Search for the cell housing the specified text and yield its (x, y) center coordinate. 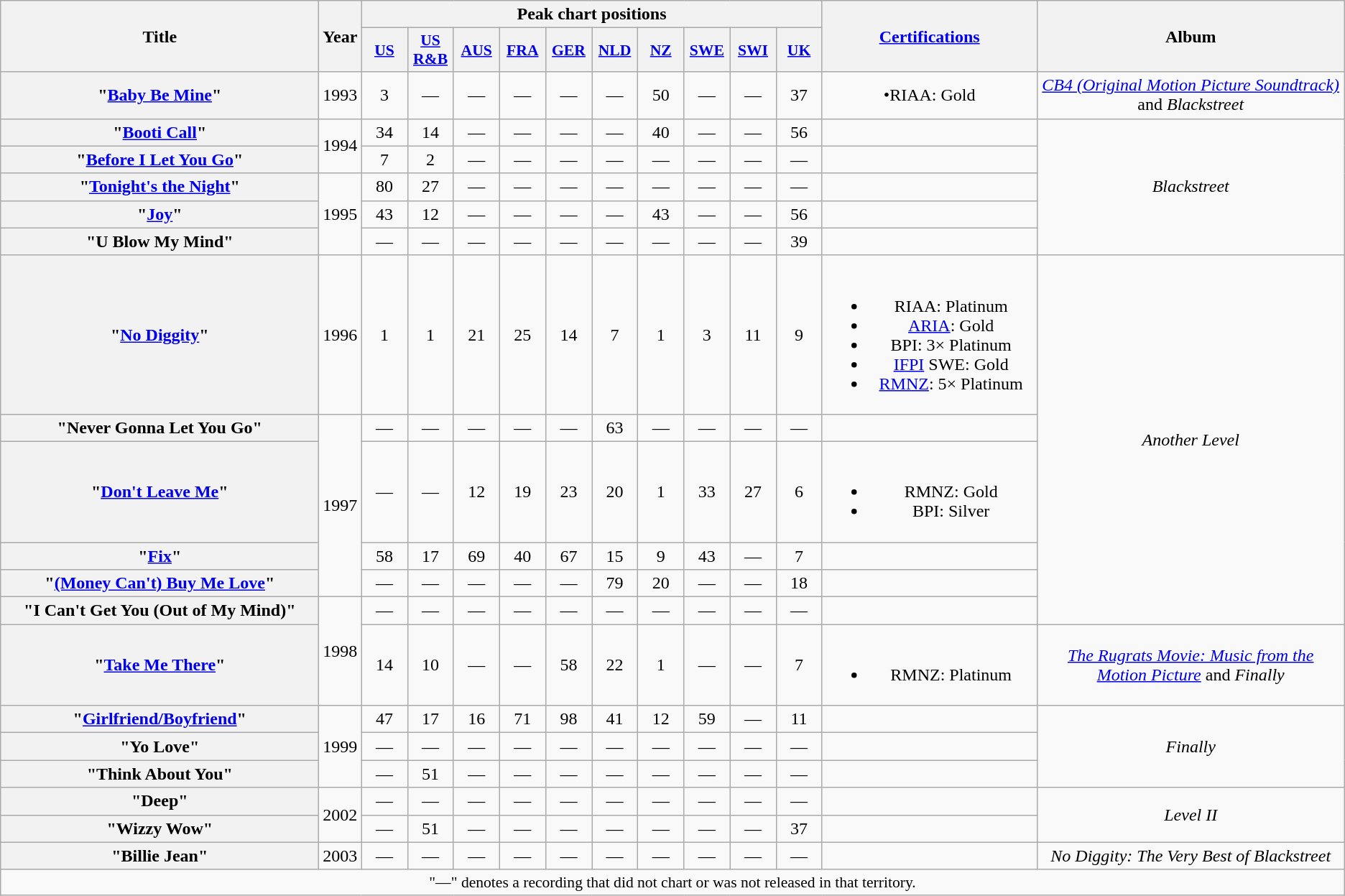
GER (568, 50)
"Never Gonna Let You Go" (160, 428)
SWE (707, 50)
"Before I Let You Go" (160, 160)
2003 (341, 856)
23 (568, 491)
"Tonight's the Night" (160, 187)
1996 (341, 335)
1997 (341, 505)
CB4 (Original Motion Picture Soundtrack) and Blackstreet (1191, 95)
2 (430, 160)
The Rugrats Movie: Music from the Motion Picture and Finally (1191, 665)
47 (384, 719)
Peak chart positions (592, 14)
RMNZ: GoldBPI: Silver (930, 491)
USR&B (430, 50)
NZ (661, 50)
1999 (341, 747)
79 (615, 583)
18 (799, 583)
Year (341, 36)
"Deep" (160, 801)
SWI (753, 50)
50 (661, 95)
67 (568, 555)
"—" denotes a recording that did not chart or was not released in that territory. (672, 882)
"(Money Can't) Buy Me Love" (160, 583)
59 (707, 719)
"U Blow My Mind" (160, 241)
Finally (1191, 747)
No Diggity: The Very Best of Blackstreet (1191, 856)
39 (799, 241)
"No Diggity" (160, 335)
1993 (341, 95)
"Wizzy Wow" (160, 828)
"Billie Jean" (160, 856)
2002 (341, 815)
19 (522, 491)
80 (384, 187)
"Yo Love" (160, 747)
Level II (1191, 815)
UK (799, 50)
RIAA: PlatinumARIA: GoldBPI: 3× PlatinumIFPI SWE: GoldRMNZ: 5× Platinum (930, 335)
"Fix" (160, 555)
"Take Me There" (160, 665)
1995 (341, 214)
•RIAA: Gold (930, 95)
21 (476, 335)
Album (1191, 36)
Title (160, 36)
63 (615, 428)
"Baby Be Mine" (160, 95)
34 (384, 132)
25 (522, 335)
"Booti Call" (160, 132)
41 (615, 719)
16 (476, 719)
Certifications (930, 36)
"Don't Leave Me" (160, 491)
RMNZ: Platinum (930, 665)
"I Can't Get You (Out of My Mind)" (160, 611)
6 (799, 491)
AUS (476, 50)
"Joy" (160, 214)
"Think About You" (160, 774)
Blackstreet (1191, 187)
"Girlfriend/Boyfriend" (160, 719)
NLD (615, 50)
69 (476, 555)
FRA (522, 50)
98 (568, 719)
1998 (341, 651)
33 (707, 491)
15 (615, 555)
10 (430, 665)
Another Level (1191, 440)
22 (615, 665)
1994 (341, 146)
71 (522, 719)
US (384, 50)
